Provide the (X, Y) coordinate of the cell's center where the given text is located.  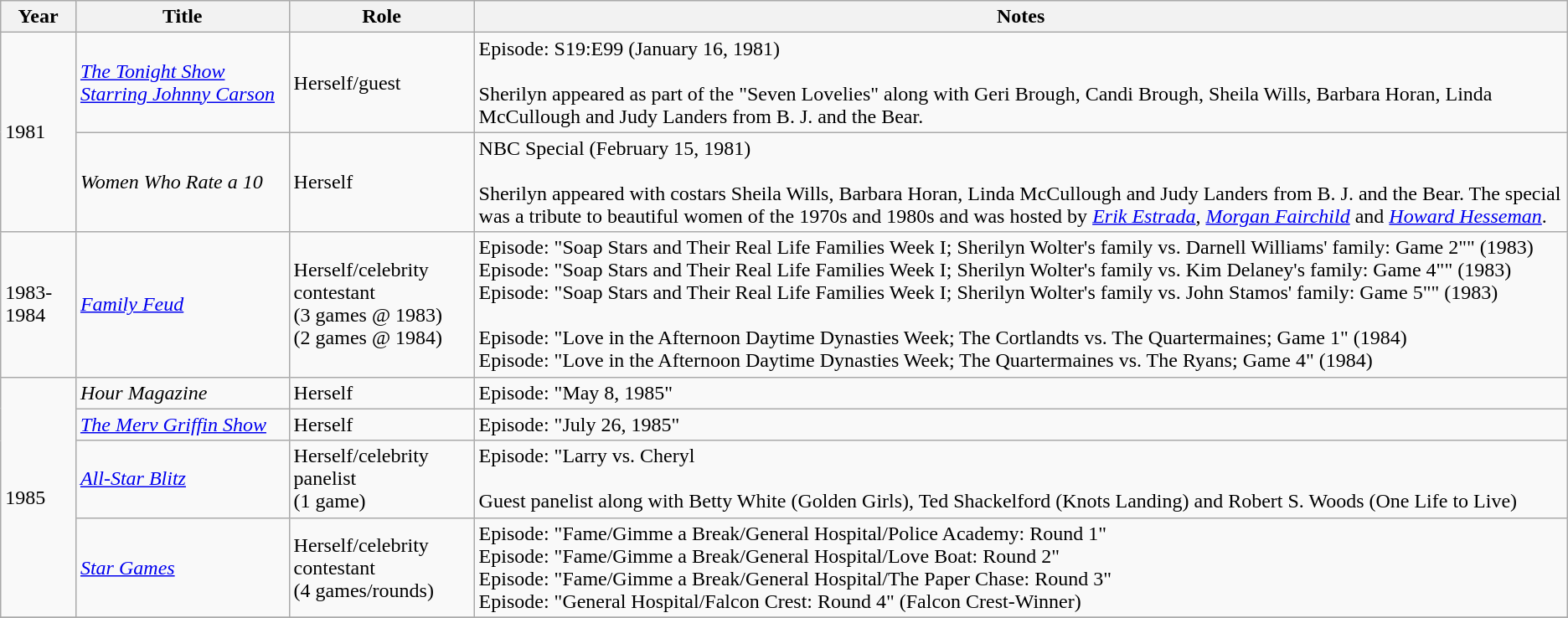
Hour Magazine (183, 393)
1981 (39, 132)
1985 (39, 497)
Herself/guest (382, 82)
Notes (1020, 17)
Episode: "May 8, 1985" (1020, 393)
Herself/celebrity contestant(4 games/rounds) (382, 568)
1983-1984 (39, 305)
Role (382, 17)
Herself/celebrity contestant(3 games @ 1983)(2 games @ 1984) (382, 305)
Title (183, 17)
Episode: "July 26, 1985" (1020, 425)
Star Games (183, 568)
Family Feud (183, 305)
The Merv Griffin Show (183, 425)
The Tonight Show Starring Johnny Carson (183, 82)
Herself/celebrity panelist(1 game) (382, 479)
Year (39, 17)
Women Who Rate a 10 (183, 183)
All-Star Blitz (183, 479)
